Search for the cell housing the specified text and yield its [X, Y] center coordinate. 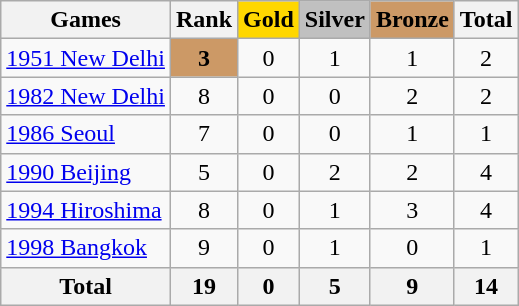
19 [204, 286]
1994 Hiroshima [86, 210]
Bronze [412, 20]
1982 New Delhi [86, 96]
7 [204, 134]
Games [86, 20]
1951 New Delhi [86, 58]
14 [486, 286]
1990 Beijing [86, 172]
Silver [334, 20]
Rank [204, 20]
1986 Seoul [86, 134]
1998 Bangkok [86, 248]
Gold [269, 20]
